Provide the [X, Y] coordinate of the cell's center where the given text is located.  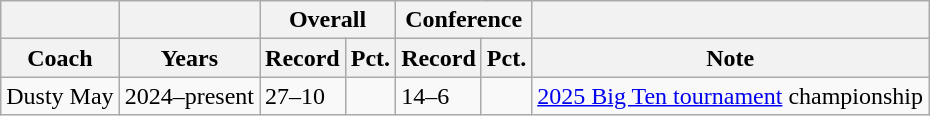
Note [730, 58]
Overall [328, 20]
14–6 [439, 96]
2025 Big Ten tournament championship [730, 96]
Years [189, 58]
Conference [464, 20]
Coach [60, 58]
27–10 [303, 96]
Dusty May [60, 96]
2024–present [189, 96]
